Extract the (X, Y) coordinate from the center of the cell holding the provided text.  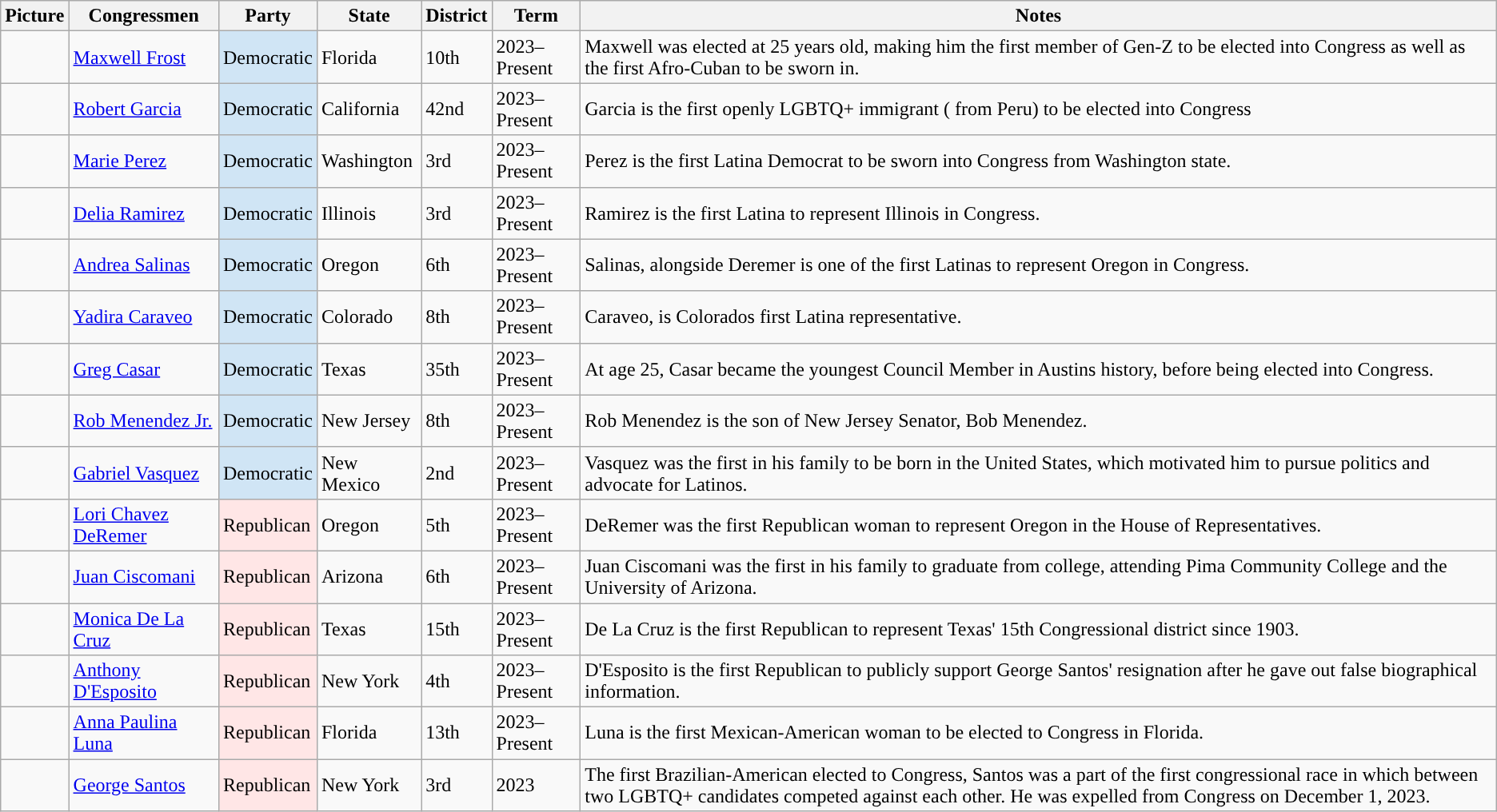
New Jersey (369, 420)
D'Esposito is the first Republican to publicly support George Santos' resignation after he gave out false biographical information. (1039, 681)
Andrea Salinas (144, 265)
At age 25, Casar became the youngest Council Member in Austins history, before being elected into Congress. (1039, 369)
De La Cruz is the first Republican to represent Texas' 15th Congressional district since 1903. (1039, 628)
Gabriel Vasquez (144, 473)
5th (457, 524)
Anthony D'Esposito (144, 681)
Luna is the first Mexican-American woman to be elected to Congress in Florida. (1039, 734)
Rob Menendez is the son of New Jersey Senator, Bob Menendez. (1039, 420)
Notes (1039, 16)
Delia Ramirez (144, 213)
Anna Paulina Luna (144, 734)
Maxwell Frost (144, 58)
Congressmen (144, 16)
2nd (457, 473)
42nd (457, 109)
District (457, 16)
Greg Casar (144, 369)
Illinois (369, 213)
Ramirez is the first Latina to represent Illinois in Congress. (1039, 213)
Yadira Caraveo (144, 316)
Caraveo, is Colorados first Latina representative. (1039, 316)
4th (457, 681)
Perez is the first Latina Democrat to be sworn into Congress from Washington state. (1039, 161)
2023 (536, 785)
Monica De La Cruz (144, 628)
Picture (35, 16)
Garcia is the first openly LGBTQ+ immigrant ( from Peru) to be elected into Congress (1039, 109)
George Santos (144, 785)
New Mexico (369, 473)
California (369, 109)
Term (536, 16)
Robert Garcia (144, 109)
State (369, 16)
Marie Perez (144, 161)
Juan Ciscomani was the first in his family to graduate from college, attending Pima Community College and the University of Arizona. (1039, 577)
Rob Menendez Jr. (144, 420)
DeRemer was the first Republican woman to represent Oregon in the House of Representatives. (1039, 524)
Lori Chavez DeRemer (144, 524)
Maxwell was elected at 25 years old, making him the first member of Gen-Z to be elected into Congress as well as the first Afro-Cuban to be sworn in. (1039, 58)
13th (457, 734)
Salinas, alongside Deremer is one of the first Latinas to represent Oregon in Congress. (1039, 265)
Arizona (369, 577)
Washington (369, 161)
10th (457, 58)
Vasquez was the first in his family to be born in the United States, which motivated him to pursue politics and advocate for Latinos. (1039, 473)
35th (457, 369)
Juan Ciscomani (144, 577)
Party (267, 16)
Colorado (369, 316)
15th (457, 628)
